Extract the [X, Y] coordinate from the center of the cell holding the provided text.  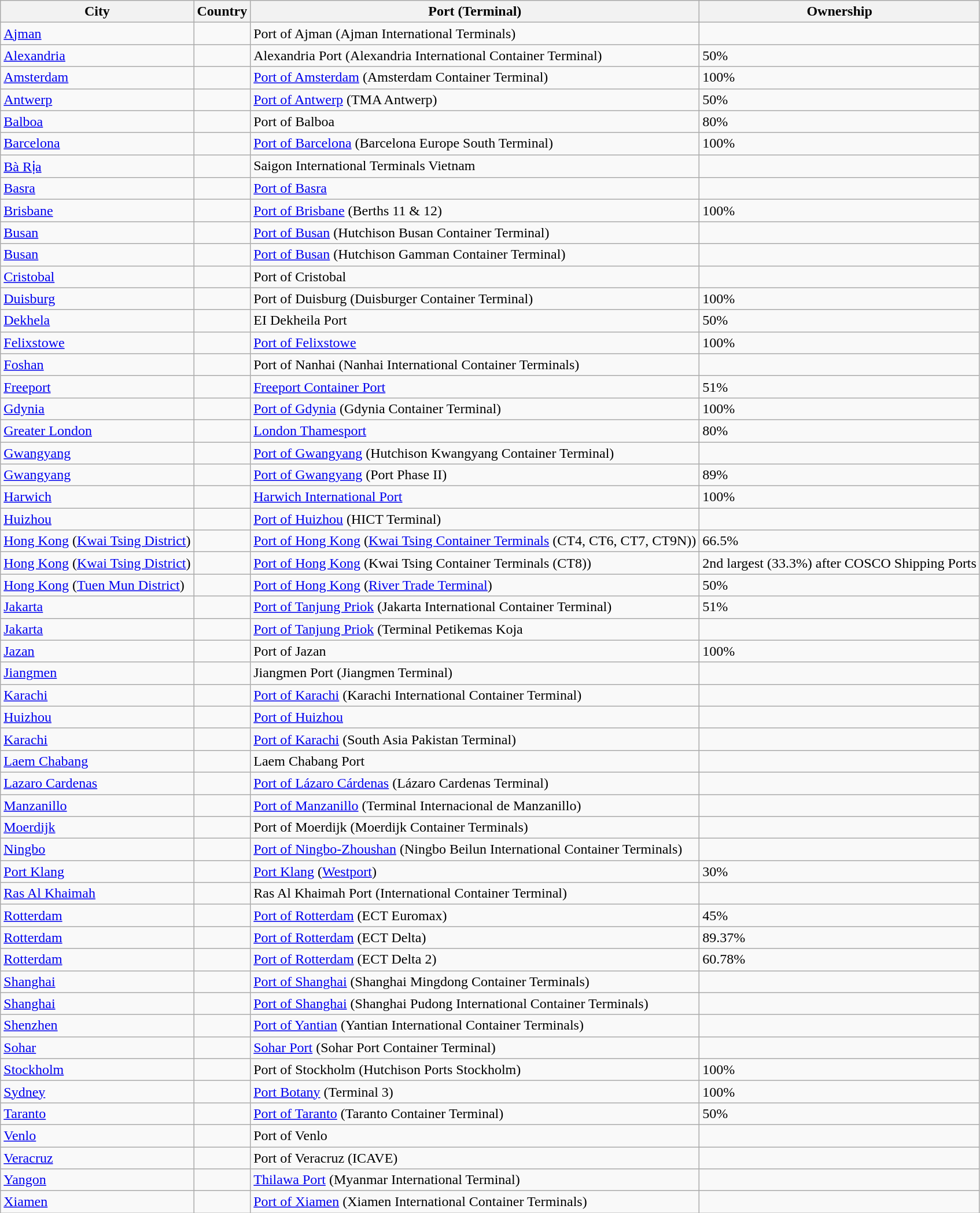
Port of Basra [475, 189]
Port of Xiamen (Xiamen International Container Terminals) [475, 1202]
Port of Manzanillo (Terminal Internacional de Manzanillo) [475, 805]
Foshan [97, 365]
Freeport Container Port [475, 387]
Port of Nanhai (Nanhai International Container Terminals) [475, 365]
Port of Veracruz (ICAVE) [475, 1158]
Sohar Port (Sohar Port Container Terminal) [475, 1047]
Sydney [97, 1091]
Port of Huizhou (HICT Terminal) [475, 519]
Port of Lázaro Cárdenas (Lázaro Cardenas Terminal) [475, 783]
Yangon [97, 1180]
Port of Hong Kong (Kwai Tsing Container Terminals (CT8)) [475, 563]
30% [840, 872]
Port of Busan (Hutchison Busan Container Terminal) [475, 233]
Port of Duisburg (Duisburger Container Terminal) [475, 299]
Port of Ningbo-Zhoushan (Ningbo Beilun International Container Terminals) [475, 850]
Antwerp [97, 100]
Alexandria Port (Alexandria International Container Terminal) [475, 56]
Port of Stockholm (Hutchison Ports Stockholm) [475, 1069]
Shenzhen [97, 1025]
Port of Hong Kong (Kwai Tsing Container Terminals (CT4, CT6, CT7, CT9N)) [475, 541]
Port of Karachi (Karachi International Container Terminal) [475, 695]
Port of Rotterdam (ECT Delta) [475, 938]
Balboa [97, 122]
2nd largest (33.3%) after COSCO Shipping Ports [840, 563]
London Thamesport [475, 431]
Basra [97, 189]
Alexandria [97, 56]
Cristobal [97, 277]
Port of Ajman (Ajman International Terminals) [475, 34]
Port of Gwangyang (Hutchison Kwangyang Container Terminal) [475, 453]
Port of Felixstowe [475, 343]
Laem Chabang [97, 761]
Port of Rotterdam (ECT Euromax) [475, 916]
Moerdijk [97, 828]
Port of Shanghai (Shanghai Mingdong Container Terminals) [475, 982]
Jiangmen Port (Jiangmen Terminal) [475, 673]
Port (Terminal) [475, 12]
Port of Busan (Hutchison Gamman Container Terminal) [475, 255]
45% [840, 916]
Ras Al Khaimah [97, 894]
Felixstowe [97, 343]
Port of Karachi (South Asia Pakistan Terminal) [475, 739]
Port of Rotterdam (ECT Delta 2) [475, 960]
Hong Kong (Tuen Mun District) [97, 585]
Port of Cristobal [475, 277]
Laem Chabang Port [475, 761]
Brisbane [97, 211]
Ownership [840, 12]
Jazan [97, 651]
City [97, 12]
Amsterdam [97, 78]
Ningbo [97, 850]
Lazaro Cardenas [97, 783]
Harwich International Port [475, 497]
Port of Gdynia (Gdynia Container Terminal) [475, 409]
Manzanillo [97, 805]
Port of Yantian (Yantian International Container Terminals) [475, 1025]
Greater London [97, 431]
Xiamen [97, 1202]
Sohar [97, 1047]
Saigon International Terminals Vietnam [475, 166]
Veracruz [97, 1158]
Barcelona [97, 144]
Dekhela [97, 321]
Port of Antwerp (TMA Antwerp) [475, 100]
Port of Tanjung Priok (Jakarta International Container Terminal) [475, 607]
Ajman [97, 34]
60.78% [840, 960]
Port of Moerdijk (Moerdijk Container Terminals) [475, 828]
Taranto [97, 1113]
Harwich [97, 497]
Port of Shanghai (Shanghai Pudong International Container Terminals) [475, 1004]
Port of Brisbane (Berths 11 & 12) [475, 211]
Port of Tanjung Priok (Terminal Petikemas Koja [475, 629]
Country [222, 12]
Port of Huizhou [475, 717]
Freeport [97, 387]
Port of Gwangyang (Port Phase II) [475, 475]
Port of Taranto (Taranto Container Terminal) [475, 1113]
66.5% [840, 541]
89.37% [840, 938]
Stockholm [97, 1069]
Port Klang [97, 872]
89% [840, 475]
Ras Al Khaimah Port (International Container Terminal) [475, 894]
Port of Balboa [475, 122]
Duisburg [97, 299]
Bà Rịa [97, 166]
Venlo [97, 1135]
Port of Amsterdam (Amsterdam Container Terminal) [475, 78]
Port of Hong Kong (River Trade Terminal) [475, 585]
Port Botany (Terminal 3) [475, 1091]
Jiangmen [97, 673]
EI Dekheila Port [475, 321]
Thilawa Port (Myanmar International Terminal) [475, 1180]
Port of Barcelona (Barcelona Europe South Terminal) [475, 144]
Port of Jazan [475, 651]
Gdynia [97, 409]
Port of Venlo [475, 1135]
Port Klang (Westport) [475, 872]
